Scan for the cell matching the given text and deliver its (x, y) coordinate at center. 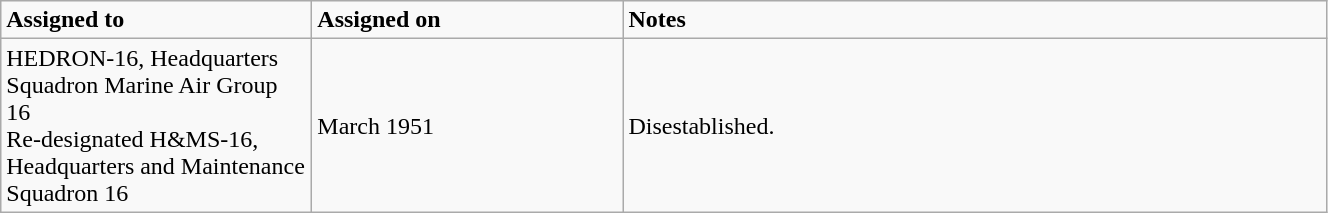
Assigned to (156, 20)
Assigned on (468, 20)
March 1951 (468, 126)
HEDRON-16, Headquarters Squadron Marine Air Group 16Re-designated H&MS-16, Headquarters and Maintenance Squadron 16 (156, 126)
Disestablished. (975, 126)
Notes (975, 20)
